Provide the (X, Y) coordinate of the cell's center where the given text is located.  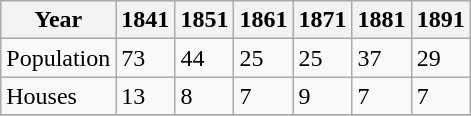
44 (204, 58)
Year (58, 20)
Houses (58, 96)
1891 (440, 20)
1841 (146, 20)
1871 (322, 20)
9 (322, 96)
1881 (382, 20)
1861 (264, 20)
Population (58, 58)
73 (146, 58)
1851 (204, 20)
8 (204, 96)
37 (382, 58)
13 (146, 96)
29 (440, 58)
